Determine the [x, y] coordinate at the center of the cell enclosing the given text.  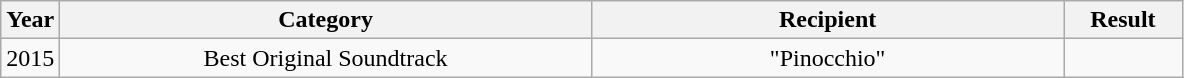
Recipient [827, 20]
Category [326, 20]
2015 [30, 58]
Best Original Soundtrack [326, 58]
"Pinocchio" [827, 58]
Year [30, 20]
Result [1123, 20]
